Scan for the cell matching the given text and deliver its (x, y) coordinate at center. 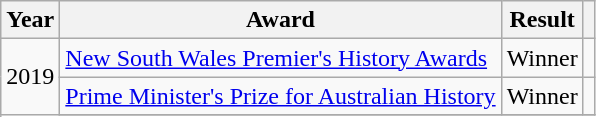
New South Wales Premier's History Awards (280, 58)
Prime Minister's Prize for Australian History (280, 96)
2019 (30, 77)
Year (30, 20)
Result (542, 20)
Award (280, 20)
